From the cell containing the given text, extract its center point as (X, Y) coordinate. 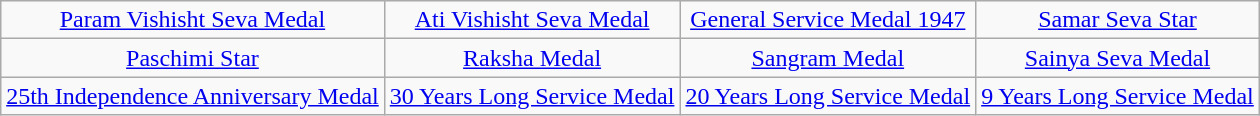
Paschimi Star (193, 58)
Ati Vishisht Seva Medal (532, 20)
Samar Seva Star (1118, 20)
Param Vishisht Seva Medal (193, 20)
General Service Medal 1947 (828, 20)
20 Years Long Service Medal (828, 96)
Sainya Seva Medal (1118, 58)
Sangram Medal (828, 58)
30 Years Long Service Medal (532, 96)
25th Independence Anniversary Medal (193, 96)
Raksha Medal (532, 58)
9 Years Long Service Medal (1118, 96)
